Provide the (X, Y) coordinate of the cell's center where the given text is located.  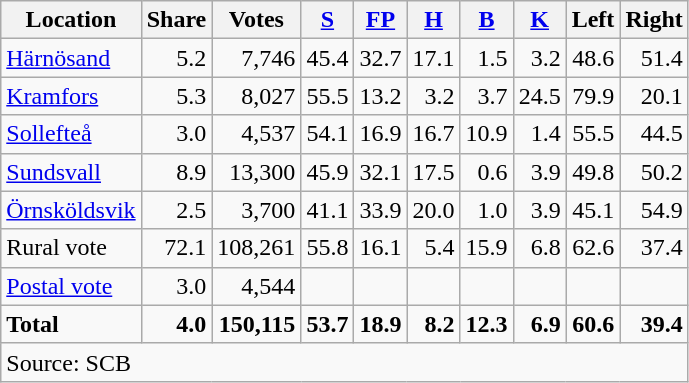
Örnsköldsvik (71, 210)
13,300 (256, 172)
FP (380, 20)
Postal vote (71, 286)
Location (71, 20)
Sollefteå (71, 134)
60.6 (593, 324)
Votes (256, 20)
32.7 (380, 58)
3,700 (256, 210)
55.8 (328, 248)
Share (176, 20)
Source: SCB (345, 362)
48.6 (593, 58)
16.9 (380, 134)
5.4 (434, 248)
B (486, 20)
Total (71, 324)
33.9 (380, 210)
44.5 (654, 134)
39.4 (654, 324)
41.1 (328, 210)
54.9 (654, 210)
4,544 (256, 286)
10.9 (486, 134)
51.4 (654, 58)
12.3 (486, 324)
16.1 (380, 248)
2.5 (176, 210)
Right (654, 20)
49.8 (593, 172)
15.9 (486, 248)
1.0 (486, 210)
0.6 (486, 172)
8,027 (256, 96)
20.0 (434, 210)
16.7 (434, 134)
62.6 (593, 248)
72.1 (176, 248)
6.8 (540, 248)
54.1 (328, 134)
17.1 (434, 58)
8.2 (434, 324)
Left (593, 20)
Rural vote (71, 248)
5.3 (176, 96)
5.2 (176, 58)
Kramfors (71, 96)
53.7 (328, 324)
Sundsvall (71, 172)
1.5 (486, 58)
45.1 (593, 210)
45.9 (328, 172)
K (540, 20)
108,261 (256, 248)
4,537 (256, 134)
Härnösand (71, 58)
32.1 (380, 172)
24.5 (540, 96)
7,746 (256, 58)
150,115 (256, 324)
13.2 (380, 96)
4.0 (176, 324)
6.9 (540, 324)
H (434, 20)
45.4 (328, 58)
17.5 (434, 172)
79.9 (593, 96)
3.7 (486, 96)
S (328, 20)
20.1 (654, 96)
8.9 (176, 172)
1.4 (540, 134)
50.2 (654, 172)
37.4 (654, 248)
18.9 (380, 324)
